Provide the [x, y] coordinate of the cell's center where the given text is located.  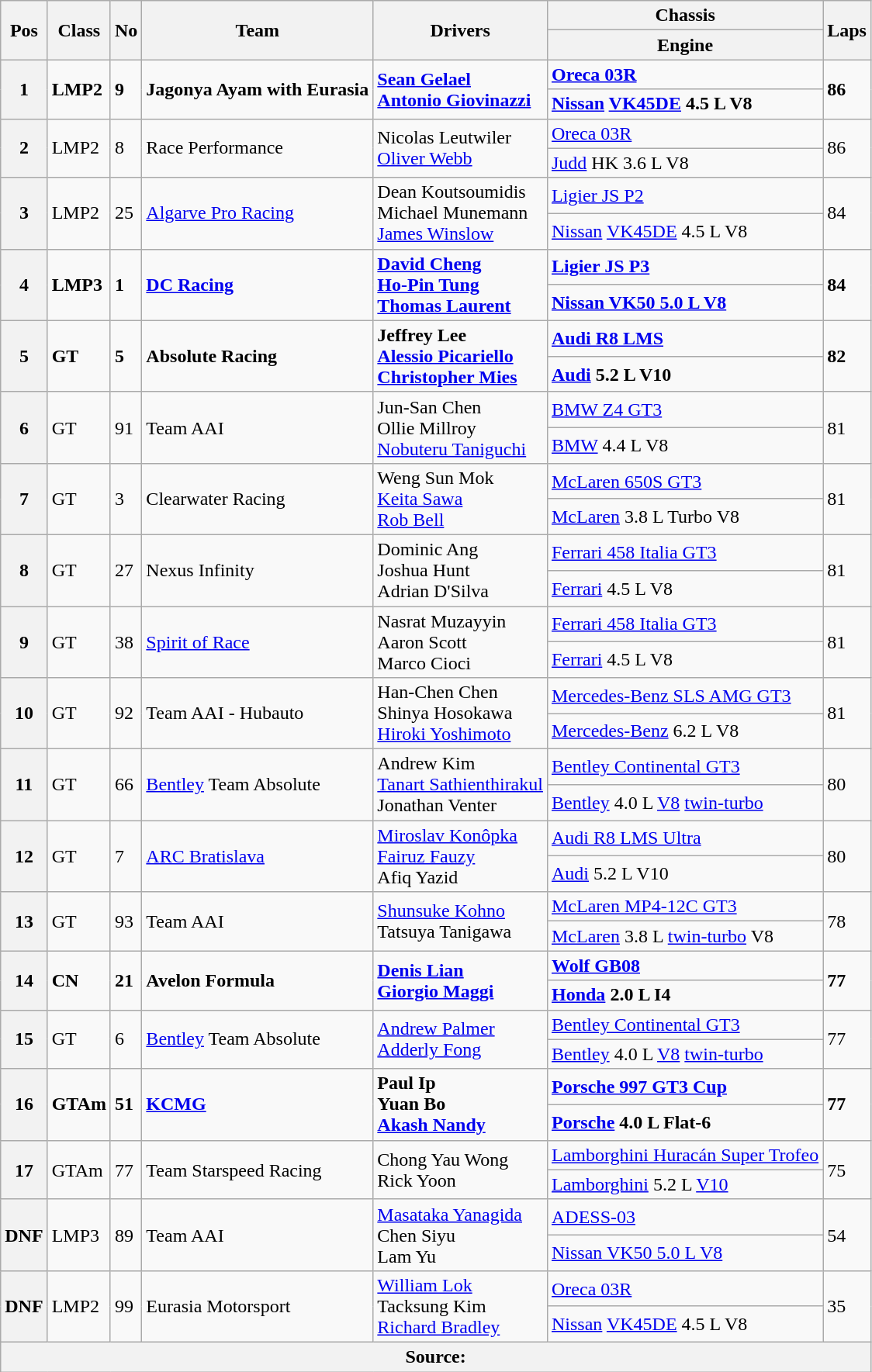
51 [126, 1104]
Paul Ip Yuan Bo Akash Nandy [461, 1104]
Audi R8 LMS Ultra [684, 838]
Absolute Racing [258, 356]
Nasrat Muzayyin Aaron Scott Marco Cioci [461, 642]
Andrew Kim Tanart Sathienthirakul Jonathan Venter [461, 785]
KCMG [258, 1104]
CN [79, 980]
91 [126, 427]
BMW Z4 GT3 [684, 410]
14 [24, 980]
Porsche 997 GT3 Cup [684, 1087]
16 [24, 1104]
Miroslav Konôpka Fairuz Fauzy Afiq Yazid [461, 856]
17 [24, 1170]
Honda 2.0 L I4 [684, 995]
13 [24, 921]
Andrew Palmer Adderly Fong [461, 1039]
ARC Bratislava [258, 856]
Weng Sun Mok Keita Sawa Rob Bell [461, 499]
Team AAI - Hubauto [258, 714]
38 [126, 642]
Race Performance [258, 148]
BMW 4.4 L V8 [684, 445]
11 [24, 785]
DC Racing [258, 285]
Denis Lian Giorgio Maggi [461, 980]
Wolf GB08 [684, 966]
66 [126, 785]
4 [24, 285]
Eurasia Motorsport [258, 1306]
Drivers [461, 30]
75 [847, 1170]
Jagonya Ayam with Eurasia [258, 89]
Pos [24, 30]
McLaren 3.8 L Turbo V8 [684, 517]
McLaren 3.8 L twin-turbo V8 [684, 936]
McLaren 650S GT3 [684, 481]
Algarve Pro Racing [258, 213]
Porsche 4.0 L Flat-6 [684, 1122]
99 [126, 1306]
Nicolas Leutwiler Oliver Webb [461, 148]
Source: [436, 1356]
Han-Chen Chen Shinya Hosokawa Hiroki Yoshimoto [461, 714]
Sean Gelael Antonio Giovinazzi [461, 89]
78 [847, 921]
Mercedes-Benz SLS AMG GT3 [684, 696]
Dominic Ang Joshua Hunt Adrian D'Silva [461, 570]
Team Starspeed Racing [258, 1170]
McLaren MP4-12C GT3 [684, 907]
ADESS-03 [684, 1217]
Chassis [684, 16]
82 [847, 356]
15 [24, 1039]
89 [126, 1235]
Laps [847, 30]
21 [126, 980]
David Cheng Ho-Pin Tung Thomas Laurent [461, 285]
12 [24, 856]
Dean Koutsoumidis Michael Munemann James Winslow [461, 213]
Judd HK 3.6 L V8 [684, 163]
54 [847, 1235]
2 [24, 148]
27 [126, 570]
No [126, 30]
Mercedes-Benz 6.2 L V8 [684, 731]
10 [24, 714]
25 [126, 213]
Jeffrey Lee Alessio Picariello Christopher Mies [461, 356]
Class [79, 30]
93 [126, 921]
Audi R8 LMS [684, 338]
Ligier JS P2 [684, 195]
35 [847, 1306]
Clearwater Racing [258, 499]
Nexus Infinity [258, 570]
Jun-San Chen Ollie Millroy Nobuteru Taniguchi [461, 427]
Spirit of Race [258, 642]
92 [126, 714]
Team [258, 30]
Avelon Formula [258, 980]
Lamborghini Huracán Super Trofeo [684, 1155]
Lamborghini 5.2 L V10 [684, 1184]
Ligier JS P3 [684, 267]
Engine [684, 45]
Masataka Yanagida Chen Siyu Lam Yu [461, 1235]
Shunsuke Kohno Tatsuya Tanigawa [461, 921]
Chong Yau Wong Rick Yoon [461, 1170]
William Lok Tacksung Kim Richard Bradley [461, 1306]
